From the cell containing the given text, extract its center point as [x, y] coordinate. 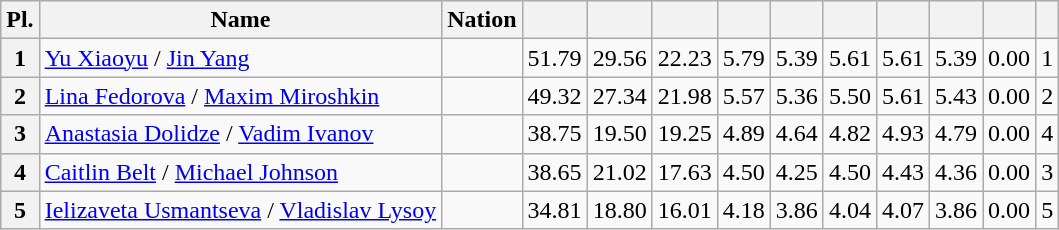
5.50 [850, 96]
19.25 [684, 134]
38.75 [554, 134]
4.43 [902, 172]
4.89 [744, 134]
27.34 [620, 96]
4.25 [796, 172]
18.80 [620, 210]
Nation [482, 20]
5.57 [744, 96]
21.98 [684, 96]
Anastasia Dolidze / Vadim Ivanov [240, 134]
4.36 [956, 172]
22.23 [684, 58]
4.04 [850, 210]
Caitlin Belt / Michael Johnson [240, 172]
16.01 [684, 210]
Ielizaveta Usmantseva / Vladislav Lysoy [240, 210]
49.32 [554, 96]
34.81 [554, 210]
5.43 [956, 96]
4.18 [744, 210]
38.65 [554, 172]
4.79 [956, 134]
29.56 [620, 58]
17.63 [684, 172]
Pl. [20, 20]
4.93 [902, 134]
5.79 [744, 58]
Yu Xiaoyu / Jin Yang [240, 58]
4.82 [850, 134]
19.50 [620, 134]
Name [240, 20]
4.64 [796, 134]
4.07 [902, 210]
Lina Fedorova / Maxim Miroshkin [240, 96]
51.79 [554, 58]
5.36 [796, 96]
21.02 [620, 172]
